Extract the (x, y) coordinate from the center of the cell holding the provided text.  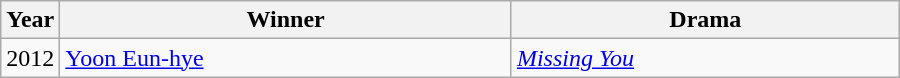
Winner (286, 20)
Yoon Eun-hye (286, 58)
Year (30, 20)
Missing You (705, 58)
2012 (30, 58)
Drama (705, 20)
